Find where the given text appears and provide that cell's center as (x, y) coordinate. 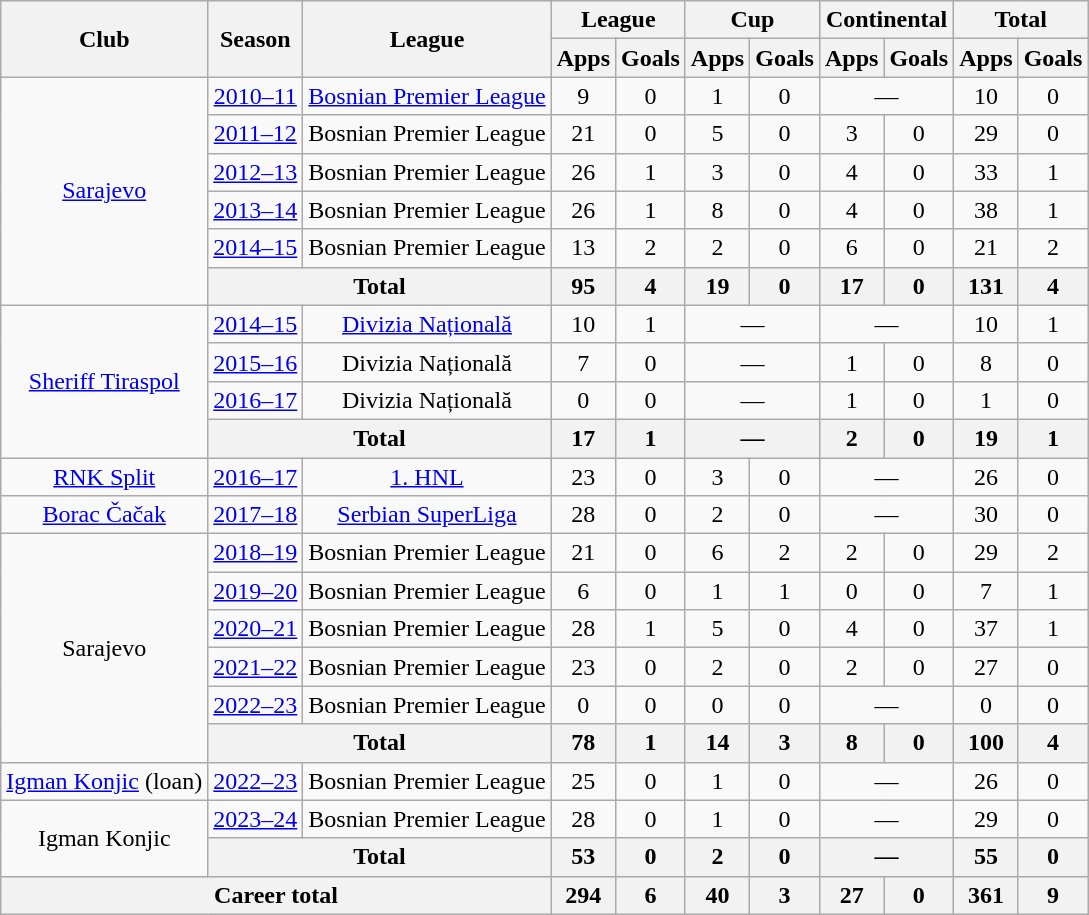
25 (583, 781)
294 (583, 895)
53 (583, 857)
30 (986, 515)
2011–12 (256, 134)
Serbian SuperLiga (427, 515)
2020–21 (256, 629)
2017–18 (256, 515)
40 (717, 895)
55 (986, 857)
78 (583, 743)
2013–14 (256, 210)
Cup (752, 20)
131 (986, 286)
37 (986, 629)
2012–13 (256, 172)
2010–11 (256, 96)
2018–19 (256, 553)
33 (986, 172)
2021–22 (256, 667)
Sheriff Tiraspol (104, 381)
38 (986, 210)
Igman Konjic (loan) (104, 781)
Borac Čačak (104, 515)
95 (583, 286)
RNK Split (104, 477)
Season (256, 39)
Igman Konjic (104, 838)
361 (986, 895)
2019–20 (256, 591)
Continental (886, 20)
Club (104, 39)
Career total (276, 895)
14 (717, 743)
2015–16 (256, 362)
100 (986, 743)
1. HNL (427, 477)
2023–24 (256, 819)
13 (583, 248)
